Search for the cell housing the specified text and yield its [x, y] center coordinate. 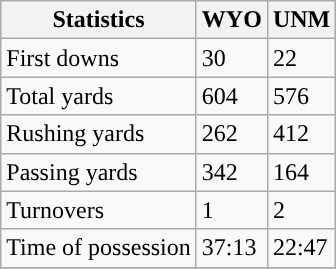
22 [301, 58]
604 [232, 96]
2 [301, 210]
412 [301, 134]
UNM [301, 20]
Time of possession [99, 248]
262 [232, 134]
342 [232, 172]
576 [301, 96]
First downs [99, 58]
22:47 [301, 248]
30 [232, 58]
Turnovers [99, 210]
Total yards [99, 96]
37:13 [232, 248]
Passing yards [99, 172]
WYO [232, 20]
Rushing yards [99, 134]
164 [301, 172]
1 [232, 210]
Statistics [99, 20]
